Return the (X, Y) coordinate for the center point of the cell that contains the specified text.  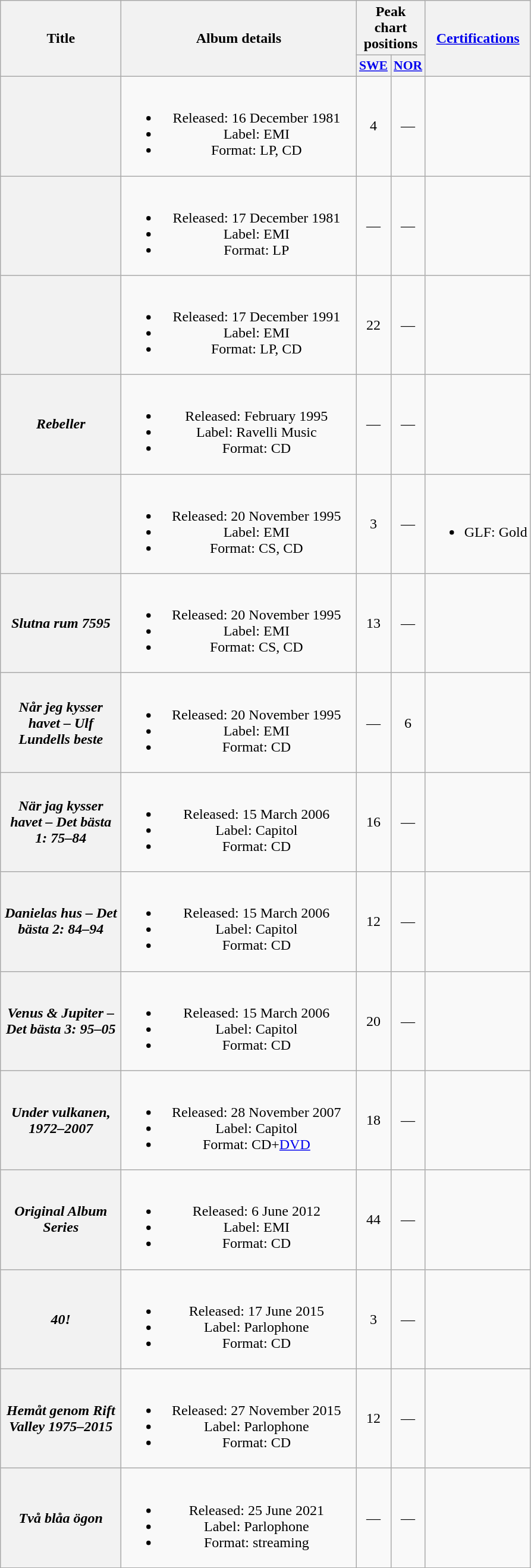
18 (373, 1120)
Released: 20 November 1995Label: EMIFormat: CD (239, 722)
När jag kysser havet – Det bästa 1: 75–84 (61, 822)
Album details (239, 39)
6 (408, 722)
13 (373, 624)
Venus & Jupiter – Det bästa 3: 95–05 (61, 1021)
Hemåt genom Rift Valley 1975–2015 (61, 1419)
Released: 25 June 2021Label: ParlophoneFormat: streaming (239, 1517)
Slutna rum 7595 (61, 624)
Released: 17 June 2015Label: ParlophoneFormat: CD (239, 1319)
Certifications (478, 39)
44 (373, 1220)
Title (61, 39)
Released: 17 December 1981Label: EMIFormat: LP (239, 226)
Under vulkanen, 1972–2007 (61, 1120)
Rebeller (61, 425)
Released: 16 December 1981Label: EMIFormat: LP, CD (239, 126)
Når jeg kysser havet – Ulf Lundells beste (61, 722)
SWE (373, 66)
Released: 27 November 2015Label: ParlophoneFormat: CD (239, 1419)
4 (373, 126)
Original Album Series (61, 1220)
Released: 17 December 1991Label: EMIFormat: LP, CD (239, 325)
Peak chart positions (391, 28)
40! (61, 1319)
20 (373, 1021)
16 (373, 822)
Released: 6 June 2012Label: EMIFormat: CD (239, 1220)
GLF: Gold (478, 524)
NOR (408, 66)
Released: February 1995Label: Ravelli MusicFormat: CD (239, 425)
Danielas hus – Det bästa 2: 84–94 (61, 921)
22 (373, 325)
Två blåa ögon (61, 1517)
Released: 28 November 2007Label: CapitolFormat: CD+DVD (239, 1120)
